Extract the [X, Y] coordinate from the center of the cell holding the provided text.  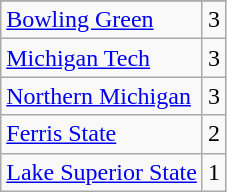
Lake Superior State [102, 172]
Bowling Green [102, 20]
Michigan Tech [102, 58]
1 [214, 172]
Ferris State [102, 134]
Northern Michigan [102, 96]
2 [214, 134]
